Scan for the cell matching the given text and deliver its [x, y] coordinate at center. 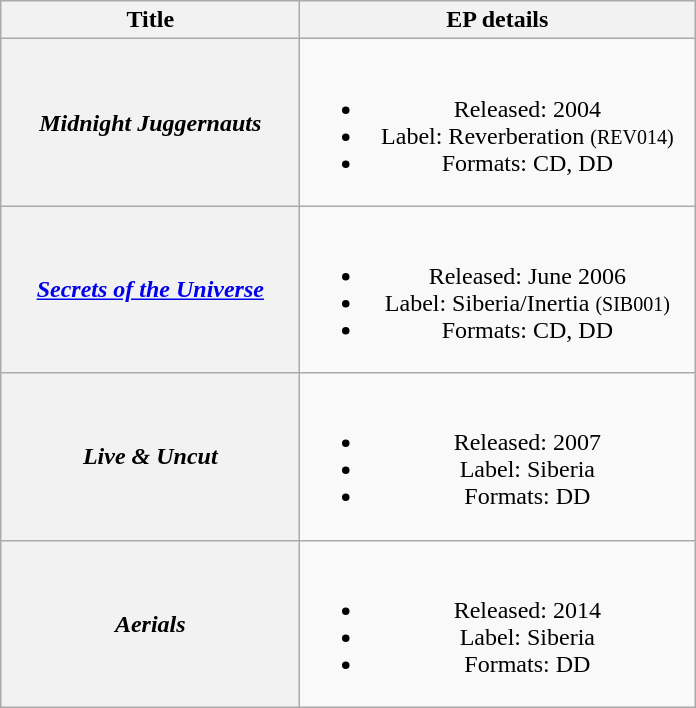
Secrets of the Universe [150, 290]
Released: 2014Label: SiberiaFormats: DD [498, 624]
Live & Uncut [150, 456]
Title [150, 20]
Released: 2004Label: Reverberation (REV014)Formats: CD, DD [498, 122]
Aerials [150, 624]
Released: 2007Label: SiberiaFormats: DD [498, 456]
EP details [498, 20]
Released: June 2006Label: Siberia/Inertia (SIB001)Formats: CD, DD [498, 290]
Midnight Juggernauts [150, 122]
